Return (X, Y) of the center of cell containing provided text 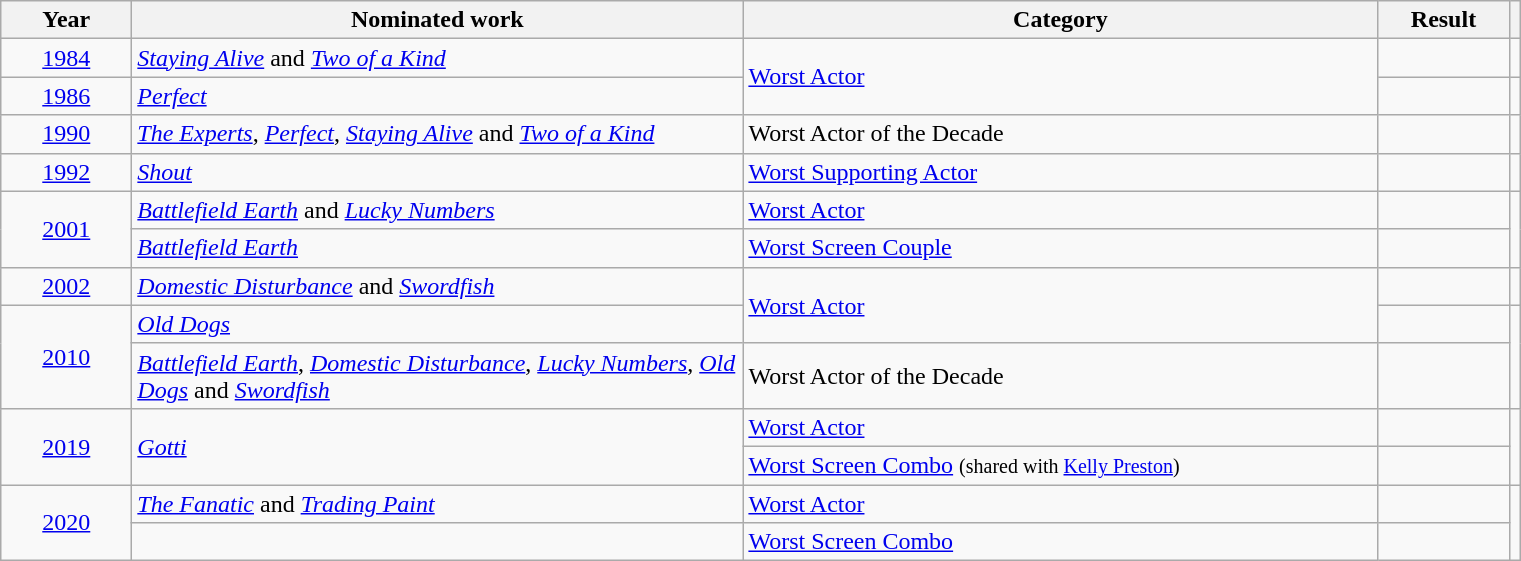
2020 (66, 522)
1992 (66, 172)
The Experts, Perfect, Staying Alive and Two of a Kind (438, 134)
Battlefield Earth, Domestic Disturbance, Lucky Numbers, Old Dogs and Swordfish (438, 376)
Old Dogs (438, 324)
1984 (66, 58)
2019 (66, 446)
Year (66, 20)
2002 (66, 286)
Worst Screen Combo (shared with Kelly Preston) (1060, 465)
Gotti (438, 446)
The Fanatic and Trading Paint (438, 503)
Battlefield Earth and Lucky Numbers (438, 210)
1990 (66, 134)
Worst Supporting Actor (1060, 172)
Shout (438, 172)
Domestic Disturbance and Swordfish (438, 286)
2010 (66, 356)
Worst Screen Couple (1060, 248)
Staying Alive and Two of a Kind (438, 58)
Perfect (438, 96)
1986 (66, 96)
Nominated work (438, 20)
Battlefield Earth (438, 248)
2001 (66, 229)
Category (1060, 20)
Result (1444, 20)
Worst Screen Combo (1060, 542)
